Output the (X, Y) coordinate of the center of the cell containing the given text.  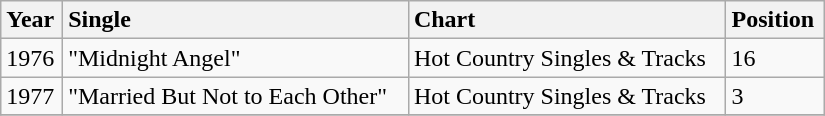
1976 (32, 58)
16 (775, 58)
1977 (32, 96)
Position (775, 20)
Year (32, 20)
"Married But Not to Each Other" (236, 96)
Single (236, 20)
3 (775, 96)
Chart (567, 20)
"Midnight Angel" (236, 58)
